For the text-containing cell, return its midpoint in (x, y) coordinate format. 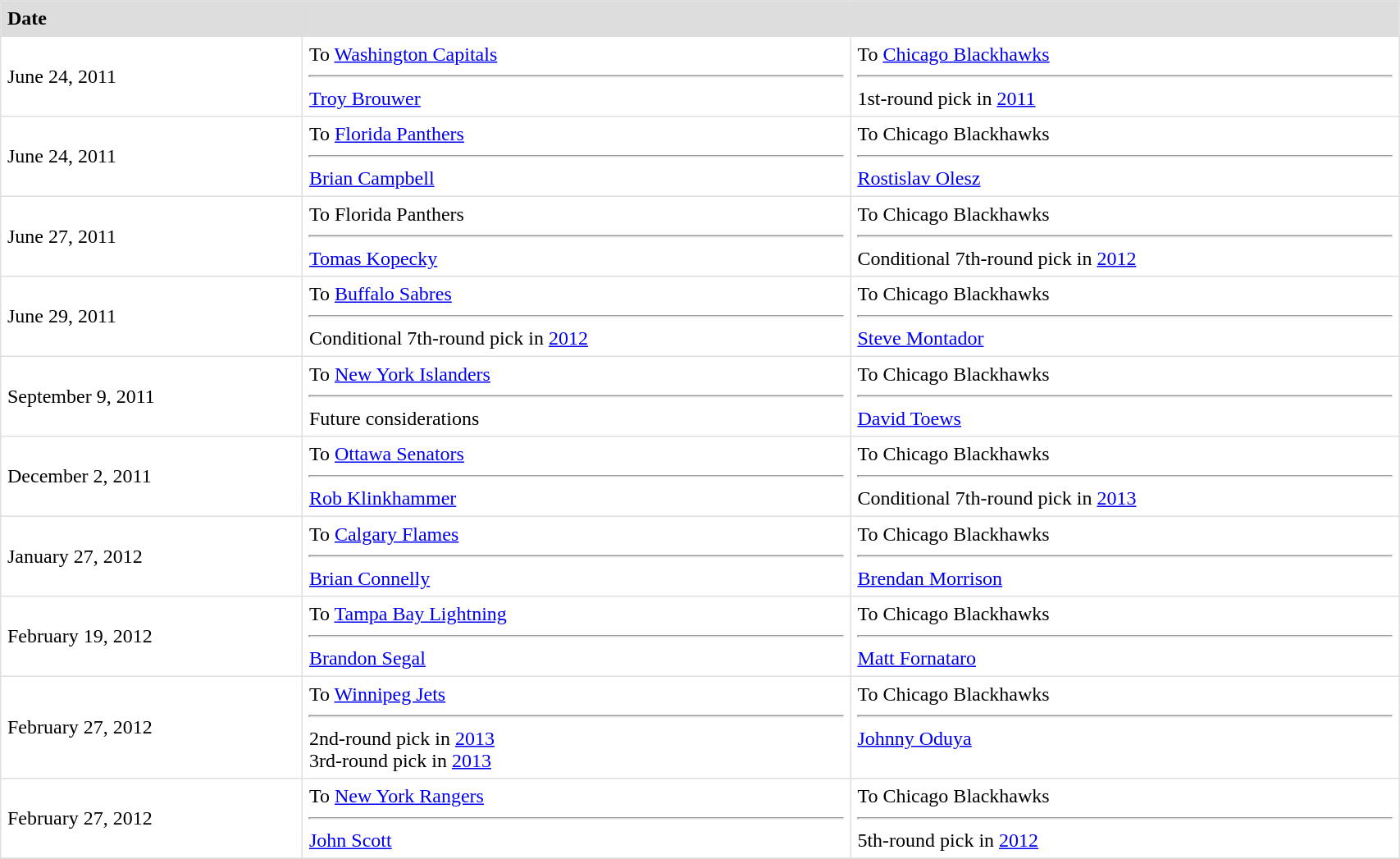
To Chicago BlackhawksSteve Montador (1124, 317)
To Chicago BlackhawksConditional 7th-round pick in 2012 (1124, 236)
To New York IslandersFuture considerations (577, 396)
To Washington CapitalsTroy Brouwer (577, 76)
June 27, 2011 (152, 236)
To Chicago BlackhawksJohnny Oduya (1124, 727)
To New York Rangers John Scott (577, 819)
To Florida PanthersTomas Kopecky (577, 236)
To Florida PanthersBrian Campbell (577, 157)
To Buffalo SabresConditional 7th-round pick in 2012 (577, 317)
February 19, 2012 (152, 637)
September 9, 2011 (152, 396)
To Ottawa SenatorsRob Klinkhammer (577, 477)
December 2, 2011 (152, 477)
January 27, 2012 (152, 556)
To Chicago Blackhawks 5th-round pick in 2012 (1124, 819)
To Chicago BlackhawksConditional 7th-round pick in 2013 (1124, 477)
To Chicago BlackhawksDavid Toews (1124, 396)
To Winnipeg Jets 2nd-round pick in 20133rd-round pick in 2013 (577, 727)
To Chicago BlackhawksRostislav Olesz (1124, 157)
To Calgary FlamesBrian Connelly (577, 556)
To Chicago BlackhawksBrendan Morrison (1124, 556)
June 29, 2011 (152, 317)
To Tampa Bay Lightning Brandon Segal (577, 637)
Date (152, 19)
To Chicago Blackhawks1st-round pick in 2011 (1124, 76)
To Chicago Blackhawks Matt Fornataro (1124, 637)
